Find where the given text appears and provide that cell's center as [x, y] coordinate. 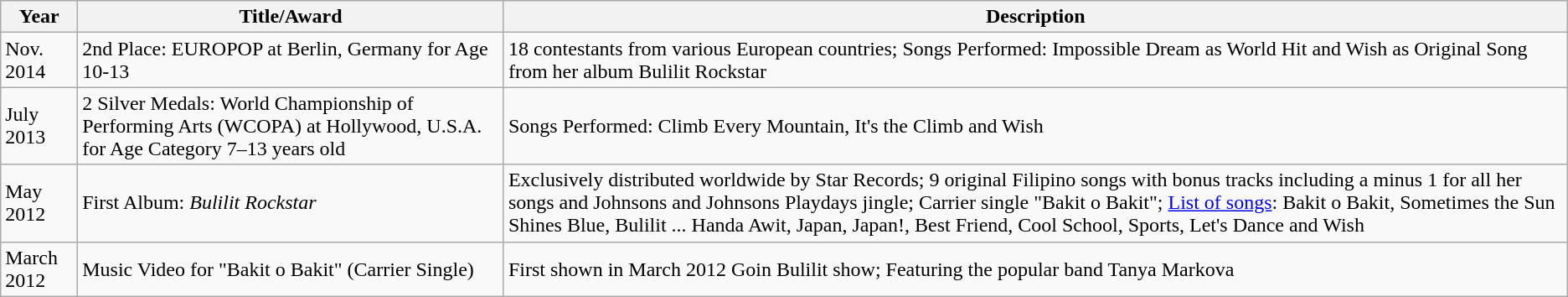
March 2012 [39, 268]
May 2012 [39, 203]
Description [1035, 17]
Nov. 2014 [39, 60]
Year [39, 17]
Title/Award [291, 17]
First shown in March 2012 Goin Bulilit show; Featuring the popular band Tanya Markova [1035, 268]
First Album: Bulilit Rockstar [291, 203]
2nd Place: EUROPOP at Berlin, Germany for Age 10-13 [291, 60]
Songs Performed: Climb Every Mountain, It's the Climb and Wish [1035, 126]
Music Video for "Bakit o Bakit" (Carrier Single) [291, 268]
2 Silver Medals: World Championship of Performing Arts (WCOPA) at Hollywood, U.S.A. for Age Category 7–13 years old [291, 126]
July 2013 [39, 126]
